Output the [X, Y] coordinate of the center of the cell containing the given text.  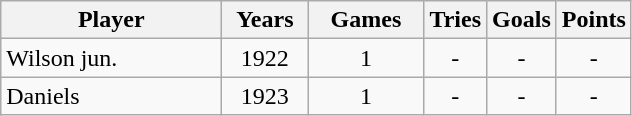
Wilson jun. [112, 58]
Tries [456, 20]
1922 [265, 58]
Years [265, 20]
Games [366, 20]
Player [112, 20]
1923 [265, 96]
Points [594, 20]
Daniels [112, 96]
Goals [522, 20]
